For the text-containing cell, return its midpoint in [X, Y] coordinate format. 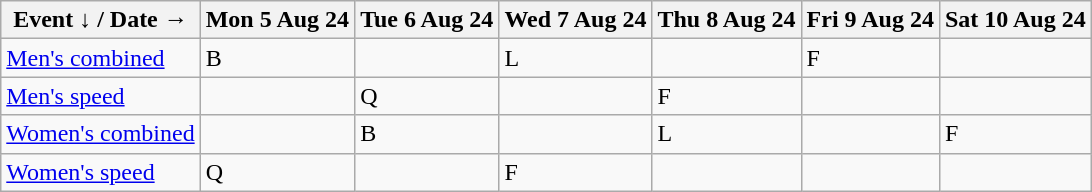
Wed 7 Aug 24 [576, 20]
Tue 6 Aug 24 [427, 20]
Sat 10 Aug 24 [1015, 20]
Men's speed [100, 96]
Event ↓ / Date → [100, 20]
Women's speed [100, 172]
Men's combined [100, 58]
Women's combined [100, 134]
Thu 8 Aug 24 [726, 20]
Fri 9 Aug 24 [870, 20]
Mon 5 Aug 24 [277, 20]
